Search for the cell housing the specified text and yield its (X, Y) center coordinate. 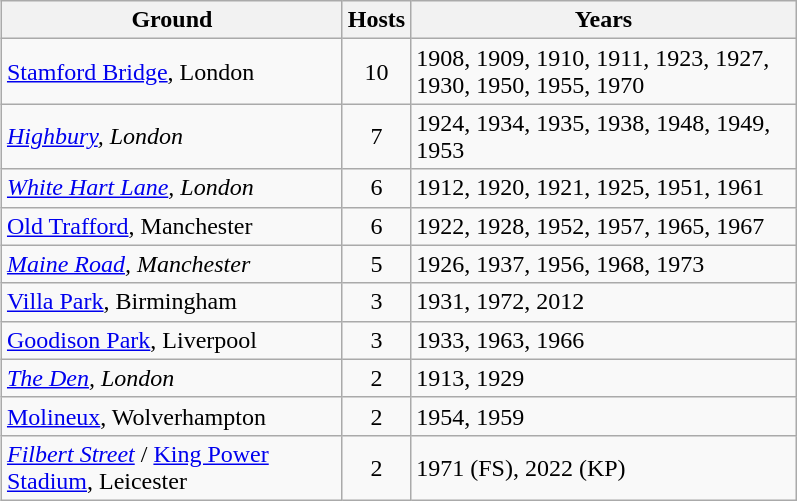
5 (376, 264)
Villa Park, Birmingham (172, 302)
1926, 1937, 1956, 1968, 1973 (604, 264)
Old Trafford, Manchester (172, 226)
Molineux, Wolverhampton (172, 416)
Filbert Street / King Power Stadium, Leicester (172, 468)
White Hart Lane, London (172, 188)
Years (604, 20)
1954, 1959 (604, 416)
7 (376, 136)
1922, 1928, 1952, 1957, 1965, 1967 (604, 226)
Maine Road, Manchester (172, 264)
1924, 1934, 1935, 1938, 1948, 1949, 1953 (604, 136)
1913, 1929 (604, 378)
1908, 1909, 1910, 1911, 1923, 1927, 1930, 1950, 1955, 1970 (604, 72)
1933, 1963, 1966 (604, 340)
10 (376, 72)
Highbury, London (172, 136)
1912, 1920, 1921, 1925, 1951, 1961 (604, 188)
The Den, London (172, 378)
Stamford Bridge, London (172, 72)
Ground (172, 20)
Hosts (376, 20)
1931, 1972, 2012 (604, 302)
Goodison Park, Liverpool (172, 340)
1971 (FS), 2022 (KP) (604, 468)
